Pinpoint the cell where the given text exists, returning its (x, y) midpoint coordinate. 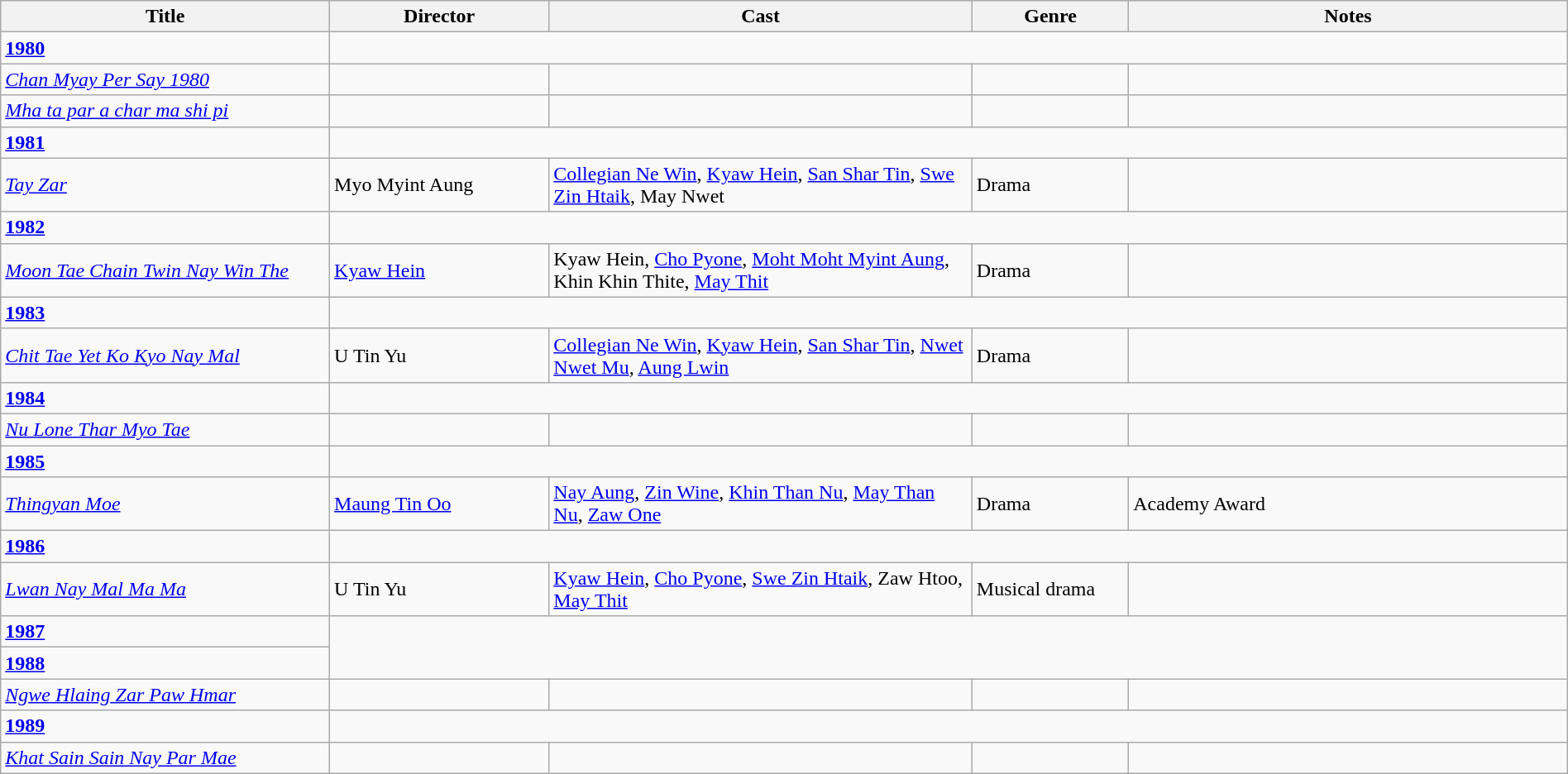
Khat Sain Sain Nay Par Mae (165, 757)
Thingyan Moe (165, 504)
Tay Zar (165, 185)
Mha ta par a char ma shi pi (165, 111)
Kyaw Hein, Cho Pyone, Moht Moht Myint Aung, Khin Khin Thite, May Thit (761, 270)
Director (440, 17)
Nay Aung, Zin Wine, Khin Than Nu, May Than Nu, Zaw One (761, 504)
1988 (165, 663)
Kyaw Hein, Cho Pyone, Swe Zin Htaik, Zaw Htoo, May Thit (761, 589)
Moon Tae Chain Twin Nay Win The (165, 270)
Maung Tin Oo (440, 504)
Nu Lone Thar Myo Tae (165, 429)
Chan Myay Per Say 1980 (165, 79)
Title (165, 17)
Myo Myint Aung (440, 185)
1985 (165, 461)
Lwan Nay Mal Ma Ma (165, 589)
Collegian Ne Win, Kyaw Hein, San Shar Tin, Nwet Nwet Mu, Aung Lwin (761, 356)
Chit Tae Yet Ko Kyo Nay Mal (165, 356)
Academy Award (1348, 504)
1986 (165, 547)
Kyaw Hein (440, 270)
Ngwe Hlaing Zar Paw Hmar (165, 695)
Musical drama (1050, 589)
Notes (1348, 17)
1980 (165, 48)
1983 (165, 313)
1984 (165, 398)
Genre (1050, 17)
1989 (165, 726)
1987 (165, 632)
Cast (761, 17)
Collegian Ne Win, Kyaw Hein, San Shar Tin, Swe Zin Htaik, May Nwet (761, 185)
1981 (165, 142)
1982 (165, 227)
